Extract the (X, Y) coordinate from the center of the cell holding the provided text.  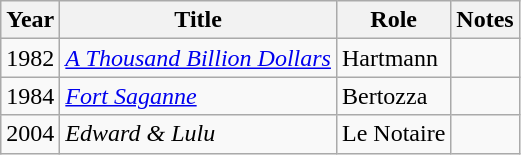
Notes (485, 20)
Hartmann (393, 58)
2004 (30, 134)
Role (393, 20)
Title (198, 20)
Bertozza (393, 96)
Edward & Lulu (198, 134)
1984 (30, 96)
Le Notaire (393, 134)
Year (30, 20)
A Thousand Billion Dollars (198, 58)
1982 (30, 58)
Fort Saganne (198, 96)
